Provide the [X, Y] coordinate of the cell's center where the given text is located.  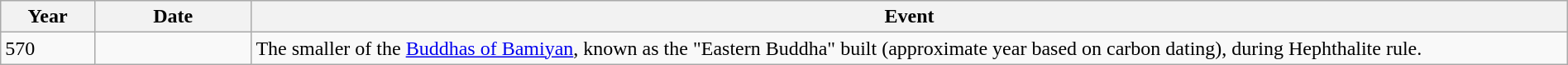
Date [172, 17]
Year [48, 17]
The smaller of the Buddhas of Bamiyan, known as the "Eastern Buddha" built (approximate year based on carbon dating), during Hephthalite rule. [910, 48]
570 [48, 48]
Event [910, 17]
